Pinpoint the cell where the given text exists, returning its (x, y) midpoint coordinate. 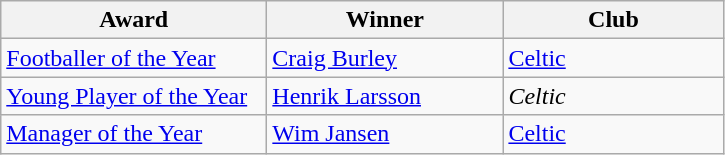
Young Player of the Year (134, 96)
Club (614, 20)
Manager of the Year (134, 134)
Award (134, 20)
Winner (385, 20)
Footballer of the Year (134, 58)
Craig Burley (385, 58)
Henrik Larsson (385, 96)
Wim Jansen (385, 134)
